Search for the cell housing the specified text and yield its [X, Y] center coordinate. 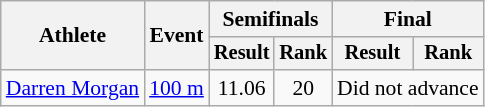
100 m [176, 88]
Semifinals [270, 19]
Athlete [72, 36]
Did not advance [408, 88]
20 [303, 88]
Event [176, 36]
Darren Morgan [72, 88]
11.06 [242, 88]
Final [408, 19]
